Locate the cell with the specified text and output its (X, Y) center coordinate. 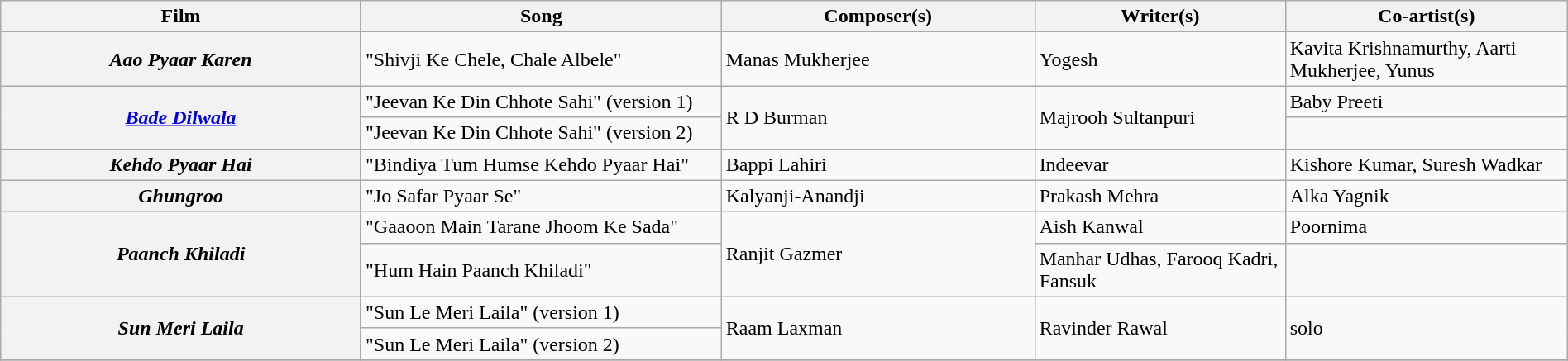
"Jeevan Ke Din Chhote Sahi" (version 2) (541, 133)
Writer(s) (1159, 17)
"Jeevan Ke Din Chhote Sahi" (version 1) (541, 102)
Aao Pyaar Karen (181, 59)
"Sun Le Meri Laila" (version 2) (541, 344)
Yogesh (1159, 59)
"Shivji Ke Chele, Chale Albele" (541, 59)
Baby Preeti (1426, 102)
Film (181, 17)
Kehdo Pyaar Hai (181, 164)
Song (541, 17)
solo (1426, 328)
Kalyanji-Anandji (878, 196)
Bappi Lahiri (878, 164)
Indeevar (1159, 164)
"Sun Le Meri Laila" (version 1) (541, 312)
Raam Laxman (878, 328)
"Bindiya Tum Humse Kehdo Pyaar Hai" (541, 164)
Majrooh Sultanpuri (1159, 117)
R D Burman (878, 117)
Ranjit Gazmer (878, 254)
Composer(s) (878, 17)
"Gaaoon Main Tarane Jhoom Ke Sada" (541, 227)
Kishore Kumar, Suresh Wadkar (1426, 164)
Co-artist(s) (1426, 17)
Sun Meri Laila (181, 328)
Paanch Khiladi (181, 254)
"Hum Hain Paanch Khiladi" (541, 269)
Kavita Krishnamurthy, Aarti Mukherjee, Yunus (1426, 59)
Bade Dilwala (181, 117)
Ghungroo (181, 196)
Manhar Udhas, Farooq Kadri, Fansuk (1159, 269)
Manas Mukherjee (878, 59)
Ravinder Rawal (1159, 328)
Aish Kanwal (1159, 227)
Alka Yagnik (1426, 196)
"Jo Safar Pyaar Se" (541, 196)
Poornima (1426, 227)
Prakash Mehra (1159, 196)
